Scan for the cell matching the given text and deliver its (x, y) coordinate at center. 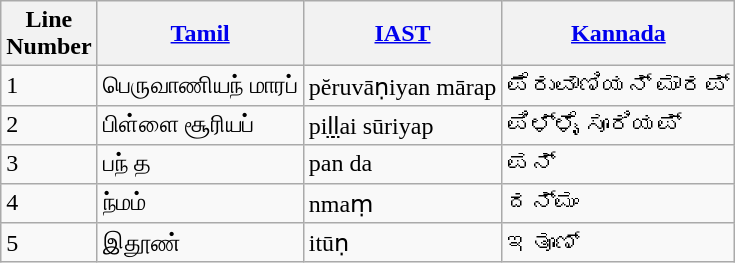
பெருவாணியந் மாரப் (200, 86)
ந்மம் (200, 203)
pil̤l̤ai sūriyap (402, 125)
Tamil (200, 34)
itūṇ (402, 243)
ಪೆರುವಾಣಿಯನ್ ಮಾರಪ್ (618, 86)
பிள்ளை சூரியப் (200, 125)
pĕruvāṇiyan mārap (402, 86)
nmaṃ (402, 203)
1 (49, 86)
IAST (402, 34)
2 (49, 125)
ದನ್ಮಂ (618, 203)
3 (49, 164)
5 (49, 243)
pan da (402, 164)
ಪಿಳ್ಳೈ ಸೂರಿಯಪ್ (618, 125)
LineNumber (49, 34)
பந் த (200, 164)
ಪನ್ (618, 164)
Kannada (618, 34)
இதூண் (200, 243)
ಇತೂಣ್ (618, 243)
4 (49, 203)
